Identify which cell holds the provided text, then report its [X, Y] central coordinate. 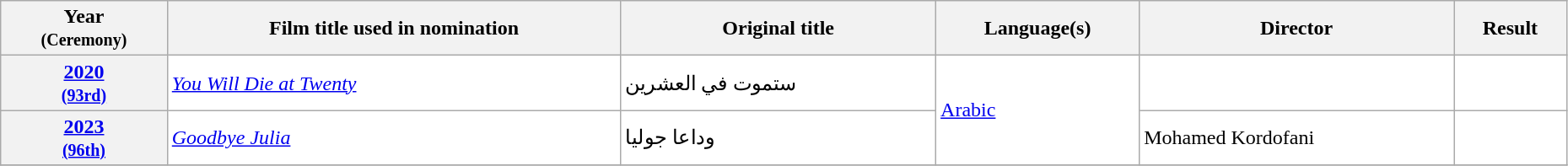
Director [1297, 29]
Arabic [1037, 110]
Original title [779, 29]
وداعا جوليا [779, 138]
2023(96th) [84, 138]
Mohamed Kordofani [1297, 138]
ستموت في العشرين [779, 83]
You Will Die at Twenty [394, 83]
2020(93rd) [84, 83]
Language(s) [1037, 29]
Year(Ceremony) [84, 29]
Goodbye Julia [394, 138]
Film title used in nomination [394, 29]
Result [1511, 29]
